Determine the (x, y) coordinate at the center of the cell enclosing the given text.  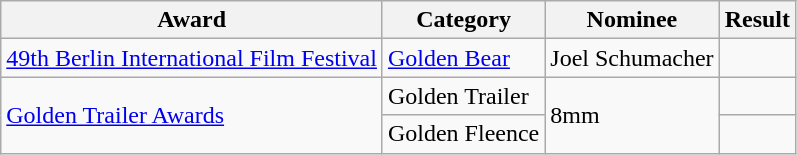
Category (463, 20)
49th Berlin International Film Festival (192, 58)
8mm (632, 115)
Award (192, 20)
Result (757, 20)
Golden Trailer Awards (192, 115)
Golden Trailer (463, 96)
Joel Schumacher (632, 58)
Nominee (632, 20)
Golden Fleence (463, 134)
Golden Bear (463, 58)
